Detect which cell encompasses the target text, then output its [X, Y] center coordinate. 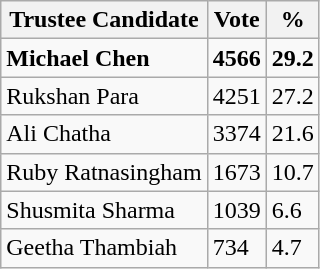
4.7 [292, 248]
Geetha Thambiah [104, 248]
734 [236, 248]
4566 [236, 58]
1039 [236, 210]
3374 [236, 134]
4251 [236, 96]
27.2 [292, 96]
29.2 [292, 58]
1673 [236, 172]
6.6 [292, 210]
10.7 [292, 172]
% [292, 20]
Ali Chatha [104, 134]
Ruby Ratnasingham [104, 172]
Shusmita Sharma [104, 210]
Vote [236, 20]
21.6 [292, 134]
Michael Chen [104, 58]
Trustee Candidate [104, 20]
Rukshan Para [104, 96]
